Locate the cell with the specified text and output its [X, Y] center coordinate. 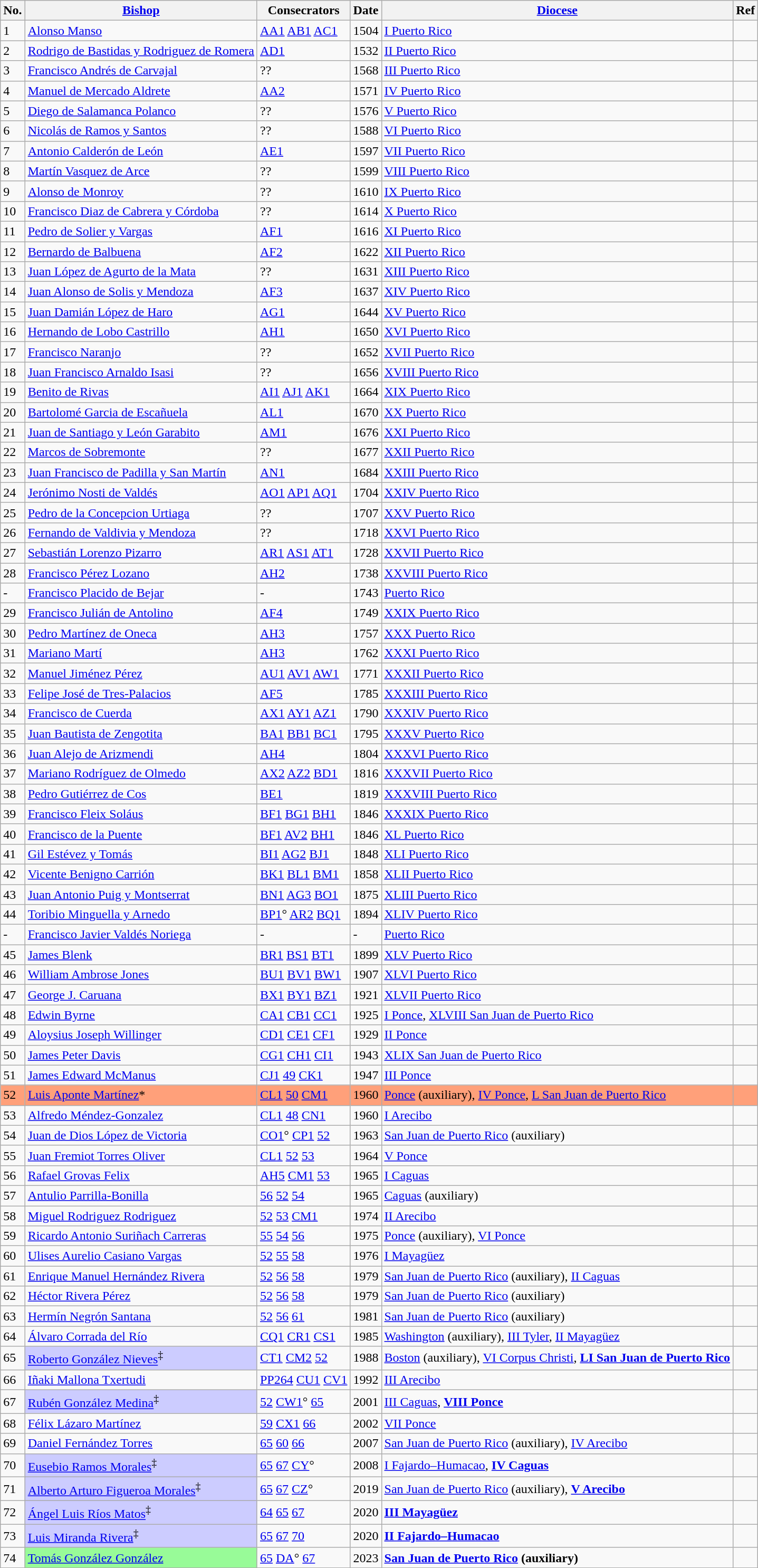
37 [13, 774]
VIII Puerto Rico [557, 171]
AF1 [303, 231]
IV Puerto Rico [557, 91]
II Fajardo–Humacao [557, 1536]
42 [13, 874]
AE1 [303, 151]
XXXI Puerto Rico [557, 653]
Marcos de Sobremonte [141, 452]
Bartolomé Garcia de Escañuela [141, 412]
XLI Puerto Rico [557, 854]
CT1 CM2 52 [303, 1358]
28 [13, 573]
Antonio Calderón de León [141, 151]
25 [13, 512]
VII Puerto Rico [557, 151]
Juan de Santiago y León Garabito [141, 432]
46 [13, 975]
CA1 CB1 CC1 [303, 1015]
XXXVII Puerto Rico [557, 774]
1676 [366, 432]
52 53 CM1 [303, 1215]
1816 [366, 774]
CO1° CP1 52 [303, 1135]
Consecrators [303, 11]
Álvaro Corrada del Río [141, 1336]
Francisco Placido de Bejar [141, 593]
XXXVIII Puerto Rico [557, 794]
1616 [366, 231]
1568 [366, 71]
AH1 [303, 332]
XXXIII Puerto Rico [557, 693]
III Mayagüez [557, 1513]
1963 [366, 1135]
11 [13, 231]
AF4 [303, 613]
70 [13, 1465]
AM1 [303, 432]
Bernardo de Balbuena [141, 252]
36 [13, 754]
67 [13, 1402]
65 67 70 [303, 1536]
AF5 [303, 693]
XLII Puerto Rico [557, 874]
24 [13, 492]
Rubén González Medina‡ [141, 1402]
Alberto Arturo Figueroa Morales‡ [141, 1489]
AI1 AJ1 AK1 [303, 392]
1929 [366, 1035]
XLIII Puerto Rico [557, 895]
58 [13, 1215]
AA1 AB1 AC1 [303, 31]
Pedro de Solier y Vargas [141, 231]
Francisco Pérez Lozano [141, 573]
1804 [366, 754]
Date [366, 11]
1631 [366, 272]
1677 [366, 452]
30 [13, 633]
43 [13, 895]
55 54 56 [303, 1236]
17 [13, 352]
XLVII Puerto Rico [557, 995]
55 [13, 1155]
X Puerto Rico [557, 211]
6 [13, 131]
Iñaki Mallona Txertudi [141, 1380]
1588 [366, 131]
XI Puerto Rico [557, 231]
1599 [366, 171]
41 [13, 854]
Vicente Benigno Carrión [141, 874]
CL1 50 CM1 [303, 1095]
7 [13, 151]
BK1 BL1 BM1 [303, 874]
George J. Caruana [141, 995]
1738 [366, 573]
PP264 CU1 CV1 [303, 1380]
II Ponce [557, 1035]
1670 [366, 412]
Francisco de Cuerda [141, 714]
Juan Alejo de Arizmendi [141, 754]
1790 [366, 714]
1907 [366, 975]
16 [13, 332]
1975 [366, 1236]
1974 [366, 1215]
I Fajardo–Humacao, IV Caguas [557, 1465]
Pedro de la Concepcion Urtiaga [141, 512]
1976 [366, 1256]
AX2 AZ2 BD1 [303, 774]
1504 [366, 31]
II Puerto Rico [557, 51]
No. [13, 11]
65 67 CZ° [303, 1489]
Hermín Negrón Santana [141, 1316]
Miguel Rodriguez Rodriguez [141, 1215]
31 [13, 653]
23 [13, 472]
19 [13, 392]
AH4 [303, 754]
Boston (auxiliary), VI Corpus Christi, LI San Juan de Puerto Rico [557, 1358]
2007 [366, 1443]
CQ1 CR1 CS1 [303, 1336]
BN1 AG3 BO1 [303, 895]
50 [13, 1055]
1925 [366, 1015]
James Edward McManus [141, 1075]
38 [13, 794]
CD1 CE1 CF1 [303, 1035]
Juan Francisco de Padilla y San Martín [141, 472]
BP1° AR2 BQ1 [303, 915]
I Mayagüez [557, 1256]
1652 [366, 352]
52 [13, 1095]
AU1 AV1 AW1 [303, 673]
XXXVI Puerto Rico [557, 754]
Rafael Grovas Felix [141, 1175]
44 [13, 915]
III Caguas, VIII Ponce [557, 1402]
BF1 AV2 BH1 [303, 834]
AO1 AP1 AQ1 [303, 492]
1848 [366, 854]
22 [13, 452]
III Puerto Rico [557, 71]
1985 [366, 1336]
Mariano Rodríguez de Olmedo [141, 774]
Aloysius Joseph Willinger [141, 1035]
XXVI Puerto Rico [557, 533]
XXX Puerto Rico [557, 633]
39 [13, 814]
Manuel de Mercado Aldrete [141, 91]
BU1 BV1 BW1 [303, 975]
1921 [366, 995]
51 [13, 1075]
52 56 61 [303, 1316]
Ángel Luis Ríos Matos‡ [141, 1513]
XII Puerto Rico [557, 252]
BF1 BG1 BH1 [303, 814]
73 [13, 1536]
1707 [366, 512]
Juan Alonso de Solis y Mendoza [141, 292]
26 [13, 533]
IX Puerto Rico [557, 191]
48 [13, 1015]
61 [13, 1276]
XVI Puerto Rico [557, 332]
Eusebio Ramos Morales‡ [141, 1465]
Benito de Rivas [141, 392]
Francisco de la Puente [141, 834]
Toribio Minguella y Arnedo [141, 915]
XXXIV Puerto Rico [557, 714]
XXXV Puerto Rico [557, 734]
1684 [366, 472]
San Juan de Puerto Rico (auxiliary), V Arecibo [557, 1489]
Ricardo Antonio Suriñach Carreras [141, 1236]
Luis Aponte Martínez* [141, 1095]
1597 [366, 151]
AN1 [303, 472]
1 [13, 31]
V Puerto Rico [557, 111]
AL1 [303, 412]
CL1 48 CN1 [303, 1115]
I Arecibo [557, 1115]
XXVII Puerto Rico [557, 553]
Daniel Fernández Torres [141, 1443]
Pedro Gutiérrez de Cos [141, 794]
Martín Vasquez de Arce [141, 171]
V Ponce [557, 1155]
XLV Puerto Rico [557, 955]
AR1 AS1 AT1 [303, 553]
1637 [366, 292]
1894 [366, 915]
XXIV Puerto Rico [557, 492]
1718 [366, 533]
XLIV Puerto Rico [557, 915]
BE1 [303, 794]
12 [13, 252]
1571 [366, 91]
Fernando de Valdivia y Mendoza [141, 533]
53 [13, 1115]
Juan Francisco Arnaldo Isasi [141, 372]
52 CW1° 65 [303, 1402]
Francisco Fleix Soláus [141, 814]
32 [13, 673]
Héctor Rivera Pérez [141, 1296]
CG1 CH1 CI1 [303, 1055]
45 [13, 955]
64 [13, 1336]
XLVI Puerto Rico [557, 975]
James Peter Davis [141, 1055]
49 [13, 1035]
San Juan de Puerto Rico (auxiliary), II Caguas [557, 1276]
2023 [366, 1557]
BA1 BB1 BC1 [303, 734]
III Ponce [557, 1075]
2008 [366, 1465]
XIII Puerto Rico [557, 272]
5 [13, 111]
9 [13, 191]
Ulises Aurelio Casiano Vargas [141, 1256]
1899 [366, 955]
Bishop [141, 11]
Enrique Manuel Hernández Rivera [141, 1276]
Felipe José de Tres-Palacios [141, 693]
62 [13, 1296]
William Ambrose Jones [141, 975]
35 [13, 734]
1532 [366, 51]
1622 [366, 252]
1785 [366, 693]
I Puerto Rico [557, 31]
AX1 AY1 AZ1 [303, 714]
3 [13, 71]
CJ1 49 CK1 [303, 1075]
1988 [366, 1358]
Mariano Martí [141, 653]
XXVIII Puerto Rico [557, 573]
59 [13, 1236]
1650 [366, 332]
BR1 BS1 BT1 [303, 955]
57 [13, 1195]
Gil Estévez y Tomás [141, 854]
CL1 52 53 [303, 1155]
15 [13, 312]
Juan Bautista de Zengotita [141, 734]
Pedro Martínez de Oneca [141, 633]
Luis Miranda Rivera‡ [141, 1536]
1858 [366, 874]
Francisco Naranjo [141, 352]
74 [13, 1557]
1943 [366, 1055]
II Arecibo [557, 1215]
1664 [366, 392]
54 [13, 1135]
AH5 CM1 53 [303, 1175]
Antulio Parrilla-Bonilla [141, 1195]
27 [13, 553]
52 55 58 [303, 1256]
1771 [366, 673]
I Caguas [557, 1175]
13 [13, 272]
AG1 [303, 312]
1795 [366, 734]
Diego de Salamanca Polanco [141, 111]
AD1 [303, 51]
AA2 [303, 91]
Juan Antonio Puig y Montserrat [141, 895]
Juan López de Agurto de la Mata [141, 272]
Francisco Diaz de Cabrera y Córdoba [141, 211]
1762 [366, 653]
BI1 AG2 BJ1 [303, 854]
Félix Lázaro Martínez [141, 1423]
XX Puerto Rico [557, 412]
Ref [746, 11]
65 [13, 1358]
Rodrigo de Bastidas y Rodriguez de Romera [141, 51]
AF2 [303, 252]
1875 [366, 895]
1947 [366, 1075]
72 [13, 1513]
Francisco Javier Valdés Noriega [141, 935]
Juan de Dios López de Victoria [141, 1135]
14 [13, 292]
XL Puerto Rico [557, 834]
James Blenk [141, 955]
VI Puerto Rico [557, 131]
60 [13, 1256]
Alfredo Méndez-Gonzalez [141, 1115]
XXIII Puerto Rico [557, 472]
1704 [366, 492]
Tomás González González [141, 1557]
XXI Puerto Rico [557, 432]
XV Puerto Rico [557, 312]
Francisco Julián de Antolino [141, 613]
68 [13, 1423]
Roberto González Nieves‡ [141, 1358]
1644 [366, 312]
1981 [366, 1316]
XXIX Puerto Rico [557, 613]
64 65 67 [303, 1513]
XVII Puerto Rico [557, 352]
1819 [366, 794]
Jerónimo Nosti de Valdés [141, 492]
8 [13, 171]
1964 [366, 1155]
63 [13, 1316]
XXII Puerto Rico [557, 452]
AF3 [303, 292]
29 [13, 613]
Washington (auxiliary), III Tyler, II Mayagüez [557, 1336]
I Ponce, XLVIII San Juan de Puerto Rico [557, 1015]
1749 [366, 613]
59 CX1 66 [303, 1423]
2019 [366, 1489]
1728 [366, 553]
BX1 BY1 BZ1 [303, 995]
40 [13, 834]
San Juan de Puerto Rico (auxiliary), IV Arecibo [557, 1443]
65 60 66 [303, 1443]
2001 [366, 1402]
Nicolás de Ramos y Santos [141, 131]
65 67 CY° [303, 1465]
56 52 54 [303, 1195]
1656 [366, 372]
1757 [366, 633]
1743 [366, 593]
10 [13, 211]
Diocese [557, 11]
4 [13, 91]
XIX Puerto Rico [557, 392]
66 [13, 1380]
18 [13, 372]
Francisco Andrés de Carvajal [141, 71]
Sebastián Lorenzo Pizarro [141, 553]
20 [13, 412]
1610 [366, 191]
71 [13, 1489]
33 [13, 693]
56 [13, 1175]
XVIII Puerto Rico [557, 372]
Manuel Jiménez Pérez [141, 673]
1576 [366, 111]
XXV Puerto Rico [557, 512]
Ponce (auxiliary), IV Ponce, L San Juan de Puerto Rico [557, 1095]
69 [13, 1443]
34 [13, 714]
1992 [366, 1380]
Hernando de Lobo Castrillo [141, 332]
Juan Damián López de Haro [141, 312]
21 [13, 432]
1614 [366, 211]
XXXIX Puerto Rico [557, 814]
Caguas (auxiliary) [557, 1195]
Alonso Manso [141, 31]
XXXII Puerto Rico [557, 673]
AH2 [303, 573]
Ponce (auxiliary), VI Ponce [557, 1236]
2 [13, 51]
2002 [366, 1423]
VII Ponce [557, 1423]
47 [13, 995]
Edwin Byrne [141, 1015]
Juan Fremiot Torres Oliver [141, 1155]
65 DA° 67 [303, 1557]
XLIX San Juan de Puerto Rico [557, 1055]
XIV Puerto Rico [557, 292]
Alonso de Monroy [141, 191]
III Arecibo [557, 1380]
